Locate the cell with the specified text and output its (X, Y) center coordinate. 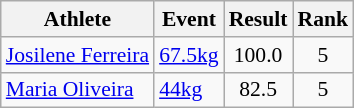
Rank (324, 19)
82.5 (258, 90)
Athlete (78, 19)
Maria Oliveira (78, 90)
100.0 (258, 55)
Result (258, 19)
Event (188, 19)
Josilene Ferreira (78, 55)
44kg (188, 90)
67.5kg (188, 55)
